Identify which cell holds the provided text, then report its [X, Y] central coordinate. 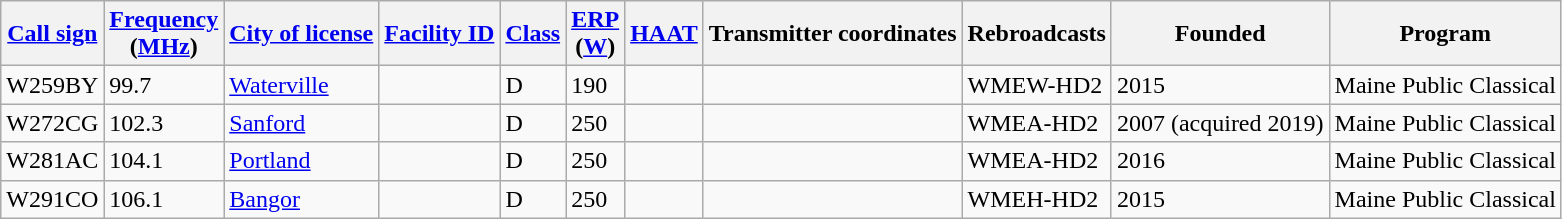
City of license [302, 34]
106.1 [164, 199]
2016 [1220, 161]
W281AC [52, 161]
102.3 [164, 123]
Portland [302, 161]
WMEH-HD2 [1036, 199]
Program [1445, 34]
Founded [1220, 34]
Bangor [302, 199]
Sanford [302, 123]
W259BY [52, 85]
Rebroadcasts [1036, 34]
104.1 [164, 161]
ERP(W) [596, 34]
Class [533, 34]
W291CO [52, 199]
Transmitter coordinates [832, 34]
190 [596, 85]
Facility ID [440, 34]
Waterville [302, 85]
WMEW-HD2 [1036, 85]
2007 (acquired 2019) [1220, 123]
W272CG [52, 123]
Frequency(MHz) [164, 34]
Call sign [52, 34]
99.7 [164, 85]
HAAT [664, 34]
